Search for the cell housing the specified text and yield its [X, Y] center coordinate. 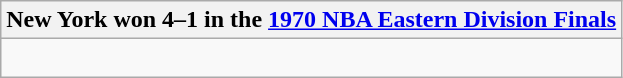
New York won 4–1 in the 1970 NBA Eastern Division Finals [312, 20]
